Detect which cell encompasses the target text, then output its (X, Y) center coordinate. 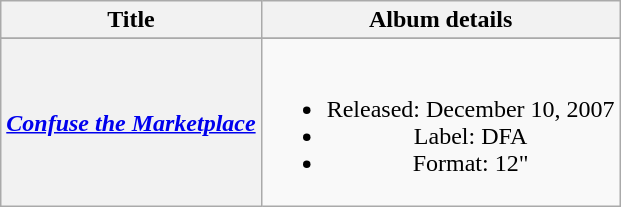
Confuse the Marketplace (131, 122)
Title (131, 20)
Album details (440, 20)
Released: December 10, 2007Label: DFAFormat: 12" (440, 122)
